Extract the [x, y] coordinate from the center of the cell holding the provided text.  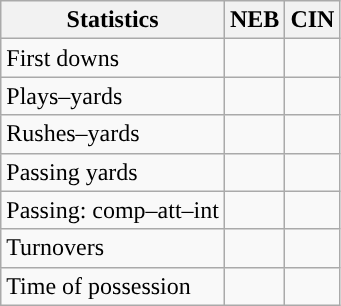
Plays–yards [113, 96]
Passing yards [113, 172]
Passing: comp–att–int [113, 210]
Rushes–yards [113, 134]
Statistics [113, 20]
Turnovers [113, 248]
First downs [113, 58]
CIN [312, 20]
Time of possession [113, 286]
NEB [254, 20]
